Find where the given text appears and provide that cell's center as [X, Y] coordinate. 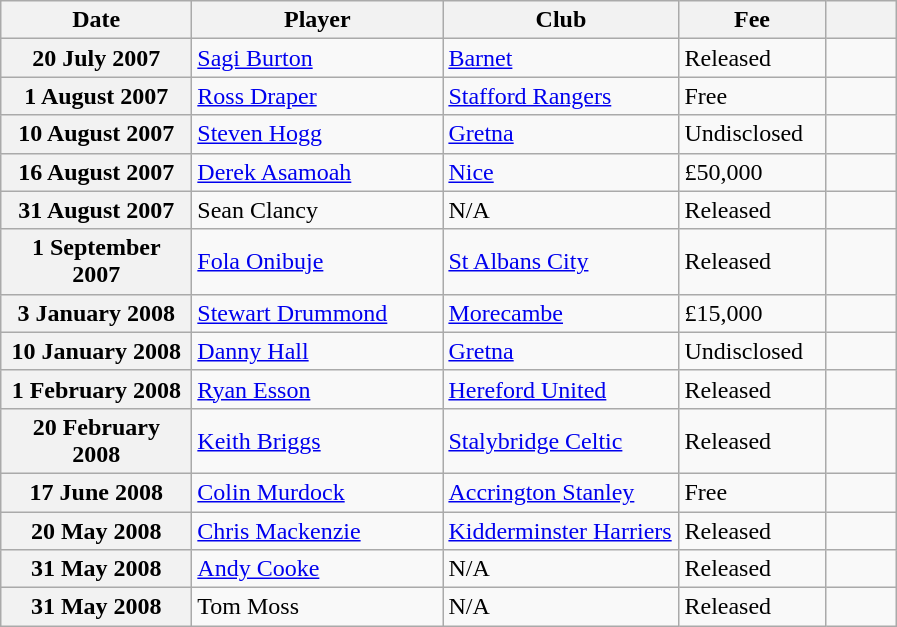
20 February 2008 [96, 440]
£15,000 [752, 313]
Date [96, 20]
Hereford United [561, 389]
16 August 2007 [96, 172]
Danny Hall [318, 351]
Stafford Rangers [561, 96]
Fee [752, 20]
17 June 2008 [96, 492]
Barnet [561, 58]
Chris Mackenzie [318, 531]
Colin Murdock [318, 492]
10 August 2007 [96, 134]
Stalybridge Celtic [561, 440]
Ross Draper [318, 96]
Tom Moss [318, 607]
Steven Hogg [318, 134]
Ryan Esson [318, 389]
Fola Onibuje [318, 262]
Club [561, 20]
Derek Asamoah [318, 172]
Keith Briggs [318, 440]
20 July 2007 [96, 58]
£50,000 [752, 172]
Player [318, 20]
20 May 2008 [96, 531]
Sagi Burton [318, 58]
Kidderminster Harriers [561, 531]
1 August 2007 [96, 96]
31 August 2007 [96, 210]
1 February 2008 [96, 389]
Andy Cooke [318, 569]
Sean Clancy [318, 210]
10 January 2008 [96, 351]
Stewart Drummond [318, 313]
Nice [561, 172]
3 January 2008 [96, 313]
Accrington Stanley [561, 492]
1 September 2007 [96, 262]
St Albans City [561, 262]
Morecambe [561, 313]
